Find where the given text appears and provide that cell's center as (x, y) coordinate. 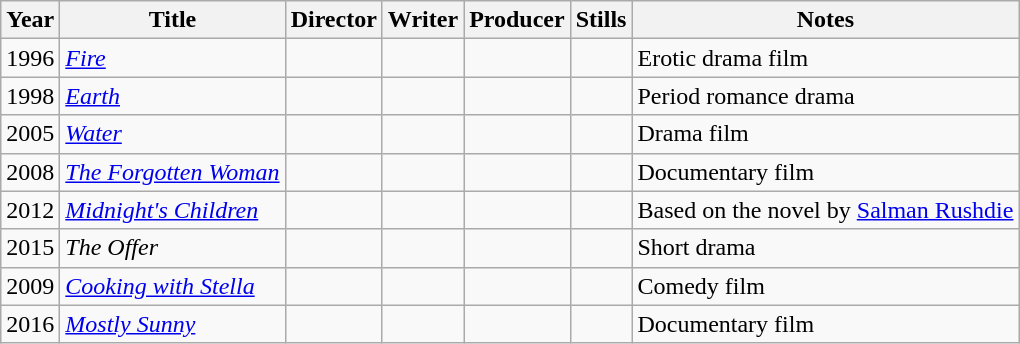
Cooking with Stella (172, 286)
Mostly Sunny (172, 324)
The Offer (172, 248)
2016 (30, 324)
2012 (30, 210)
Director (334, 20)
Period romance drama (826, 96)
Year (30, 20)
Writer (422, 20)
Based on the novel by Salman Rushdie (826, 210)
Producer (518, 20)
Title (172, 20)
Earth (172, 96)
1996 (30, 58)
Erotic drama film (826, 58)
2009 (30, 286)
Water (172, 134)
Drama film (826, 134)
2005 (30, 134)
2008 (30, 172)
1998 (30, 96)
Midnight's Children (172, 210)
2015 (30, 248)
Short drama (826, 248)
The Forgotten Woman (172, 172)
Stills (601, 20)
Comedy film (826, 286)
Notes (826, 20)
Fire (172, 58)
